From the cell containing the given text, extract its center point as (X, Y) coordinate. 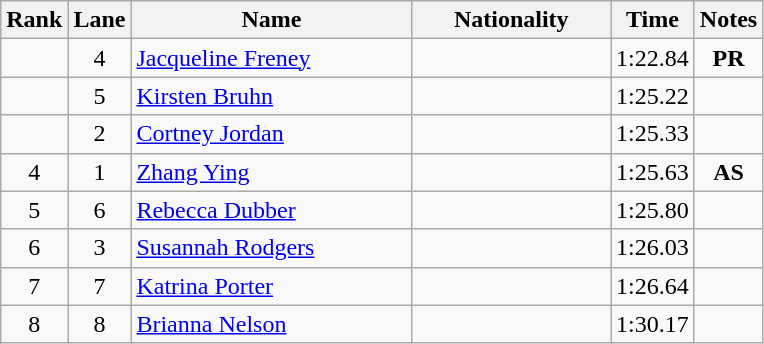
AS (728, 172)
3 (100, 248)
1:25.22 (653, 96)
Jacqueline Freney (272, 58)
Notes (728, 20)
Katrina Porter (272, 286)
2 (100, 134)
Zhang Ying (272, 172)
Brianna Nelson (272, 324)
1:25.80 (653, 210)
1:22.84 (653, 58)
Rebecca Dubber (272, 210)
1:25.33 (653, 134)
Susannah Rodgers (272, 248)
Name (272, 20)
Kirsten Bruhn (272, 96)
Nationality (512, 20)
1 (100, 172)
PR (728, 58)
1:26.03 (653, 248)
1:30.17 (653, 324)
1:26.64 (653, 286)
Time (653, 20)
Lane (100, 20)
Rank (34, 20)
Cortney Jordan (272, 134)
1:25.63 (653, 172)
